Return the (x, y) coordinate for the center point of the cell that contains the specified text.  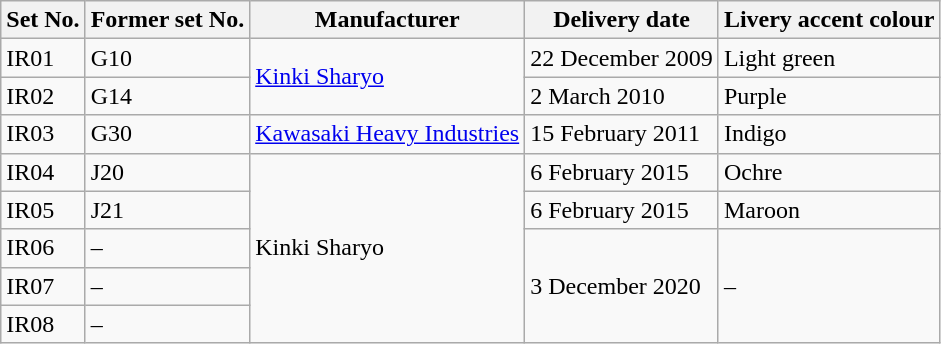
IR06 (43, 248)
Livery accent colour (829, 20)
IR05 (43, 210)
Manufacturer (388, 20)
IR08 (43, 324)
Ochre (829, 172)
Kawasaki Heavy Industries (388, 134)
G30 (168, 134)
G14 (168, 96)
Purple (829, 96)
J20 (168, 172)
2 March 2010 (622, 96)
IR02 (43, 96)
Indigo (829, 134)
3 December 2020 (622, 286)
IR03 (43, 134)
Delivery date (622, 20)
Light green (829, 58)
Former set No. (168, 20)
22 December 2009 (622, 58)
IR04 (43, 172)
15 February 2011 (622, 134)
Maroon (829, 210)
IR01 (43, 58)
J21 (168, 210)
Set No. (43, 20)
IR07 (43, 286)
G10 (168, 58)
